Output the (x, y) coordinate of the center of the cell containing the given text.  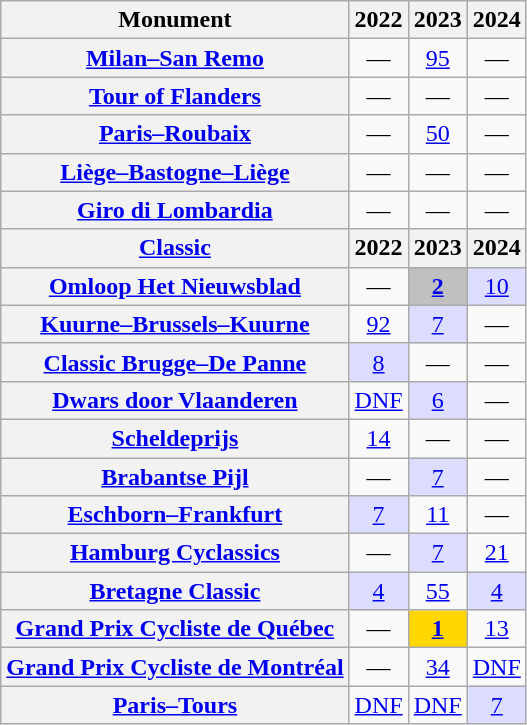
Eschborn–Frankfurt (175, 515)
Grand Prix Cycliste de Montréal (175, 667)
Omloop Het Nieuwsblad (175, 286)
13 (496, 629)
Tour of Flanders (175, 96)
11 (438, 515)
Hamburg Cyclassics (175, 553)
Classic Brugge–De Panne (175, 362)
92 (378, 324)
Scheldeprijs (175, 438)
Paris–Roubaix (175, 134)
Dwars door Vlaanderen (175, 400)
Classic (175, 248)
34 (438, 667)
Grand Prix Cycliste de Québec (175, 629)
95 (438, 58)
50 (438, 134)
10 (496, 286)
14 (378, 438)
Brabantse Pijl (175, 477)
1 (438, 629)
21 (496, 553)
Kuurne–Brussels–Kuurne (175, 324)
Monument (175, 20)
2 (438, 286)
Liège–Bastogne–Liège (175, 172)
Bretagne Classic (175, 591)
8 (378, 362)
6 (438, 400)
55 (438, 591)
Paris–Tours (175, 705)
Giro di Lombardia (175, 210)
Milan–San Remo (175, 58)
